Scan for the cell matching the given text and deliver its (x, y) coordinate at center. 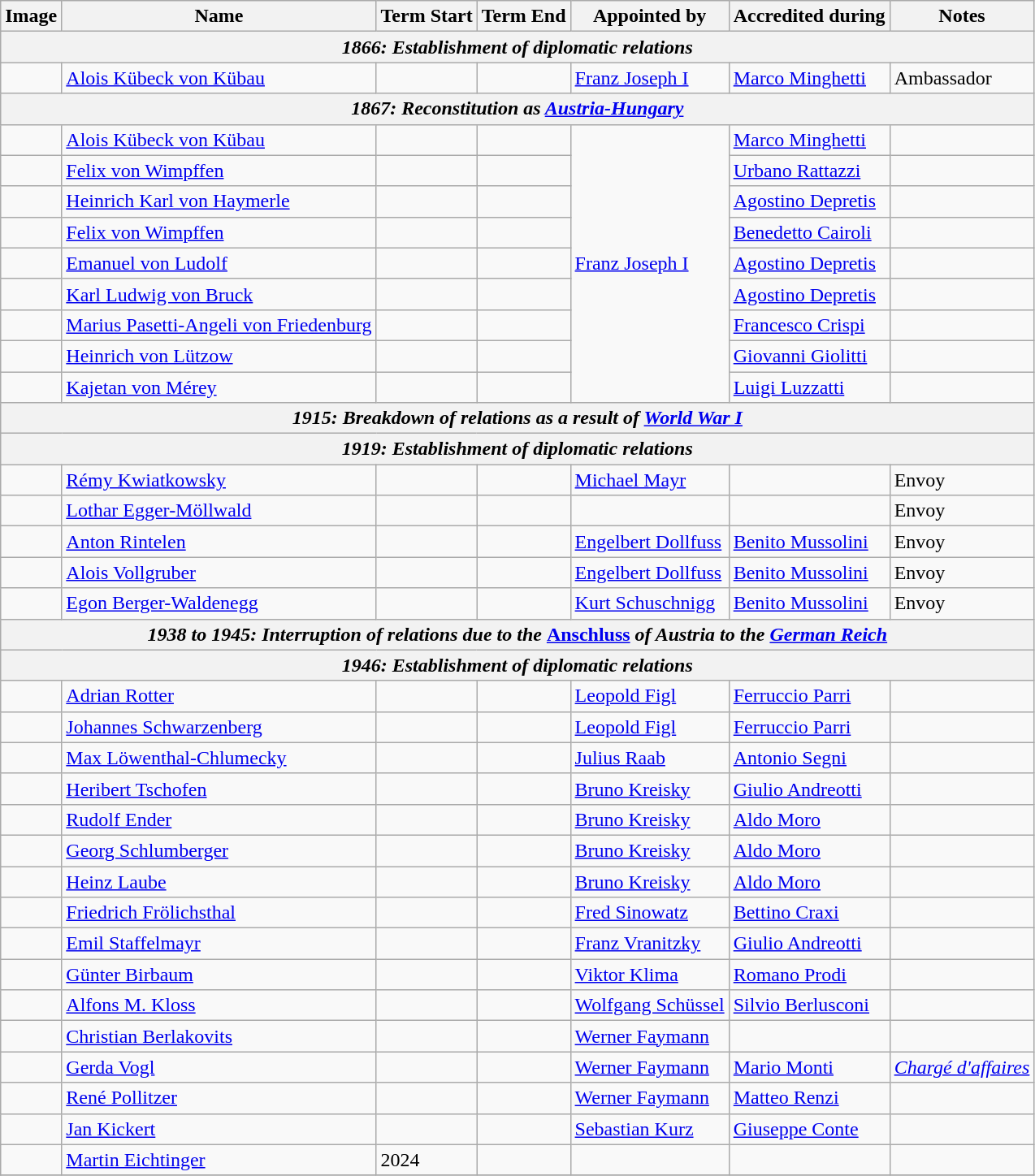
Friedrich Frölichsthal (219, 913)
Heinrich von Lützow (219, 356)
Kurt Schuschnigg (650, 603)
Egon Berger-Waldenegg (219, 603)
Giuseppe Conte (809, 1129)
Adrian Rotter (219, 696)
1946: Establishment of diplomatic relations (517, 665)
Name (219, 16)
Emanuel von Ludolf (219, 263)
Julius Raab (650, 758)
2024 (427, 1160)
Francesco Crispi (809, 325)
Heribert Tschofen (219, 789)
Günter Birbaum (219, 975)
Alfons M. Kloss (219, 1005)
1919: Establishment of diplomatic relations (517, 449)
Romano Prodi (809, 975)
Viktor Klima (650, 975)
Luigi Luzzatti (809, 387)
Heinz Laube (219, 881)
Image (31, 16)
Urbano Rattazzi (809, 171)
Gerda Vogl (219, 1067)
Term Start (427, 16)
Notes (962, 16)
Rémy Kwiatkowsky (219, 480)
René Pollitzer (219, 1098)
Karl Ludwig von Bruck (219, 294)
Kajetan von Mérey (219, 387)
Appointed by (650, 16)
1867: Reconstitution as Austria-Hungary (517, 109)
Heinrich Karl von Haymerle (219, 201)
Sebastian Kurz (650, 1129)
Marius Pasetti-Angeli von Friedenburg (219, 325)
Max Löwenthal-Chlumecky (219, 758)
Chargé d'affaires (962, 1067)
Accredited during (809, 16)
Alois Vollgruber (219, 573)
Anton Rintelen (219, 542)
1915: Breakdown of relations as a result of World War I (517, 418)
1938 to 1945: Interruption of relations due to the Anschluss of Austria to the German Reich (517, 634)
Georg Schlumberger (219, 850)
1866: Establishment of diplomatic relations (517, 47)
Benedetto Cairoli (809, 232)
Christian Berlakovits (219, 1036)
Emil Staffelmayr (219, 944)
Matteo Renzi (809, 1098)
Ambassador (962, 78)
Wolfgang Schüssel (650, 1005)
Bettino Craxi (809, 913)
Term End (523, 16)
Antonio Segni (809, 758)
Fred Sinowatz (650, 913)
Michael Mayr (650, 480)
Rudolf Ender (219, 819)
Silvio Berlusconi (809, 1005)
Giovanni Giolitti (809, 356)
Lothar Egger-Möllwald (219, 511)
Franz Vranitzky (650, 944)
Mario Monti (809, 1067)
Martin Eichtinger (219, 1160)
Jan Kickert (219, 1129)
Johannes Schwarzenberg (219, 727)
